For the text-containing cell, return its midpoint in [X, Y] coordinate format. 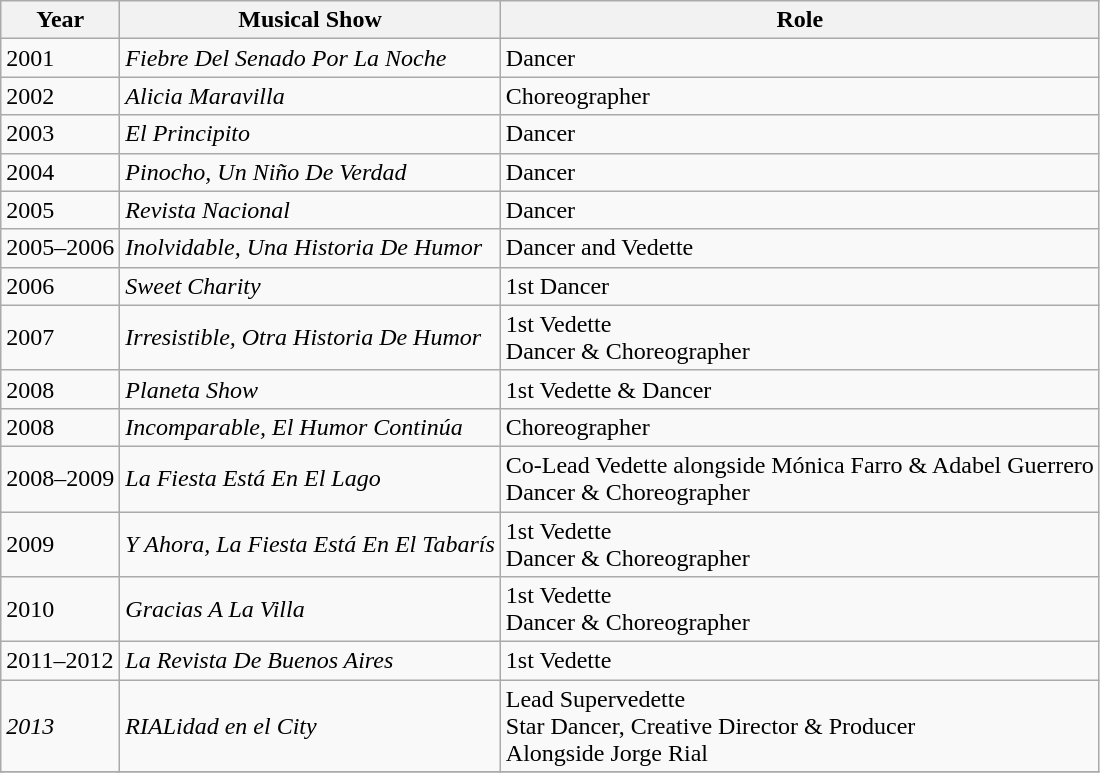
2013 [60, 726]
Role [800, 20]
Inolvidable, Una Historia De Humor [310, 248]
La Fiesta Está En El Lago [310, 478]
2007 [60, 338]
Co-Lead Vedette alongside Mónica Farro & Adabel GuerreroDancer & Choreographer [800, 478]
RIALidad en el City [310, 726]
2004 [60, 172]
Musical Show [310, 20]
Alicia Maravilla [310, 96]
Gracias A La Villa [310, 610]
1st Dancer [800, 286]
Y Ahora, La Fiesta Está En El Tabarís [310, 544]
Sweet Charity [310, 286]
2005–2006 [60, 248]
1st Vedette [800, 661]
Pinocho, Un Niño De Verdad [310, 172]
Lead SupervedetteStar Dancer, Creative Director & ProducerAlongside Jorge Rial [800, 726]
Year [60, 20]
Dancer and Vedette [800, 248]
La Revista De Buenos Aires [310, 661]
El Principito [310, 134]
1st Vedette & Dancer [800, 389]
2008–2009 [60, 478]
Planeta Show [310, 389]
Revista Nacional [310, 210]
2001 [60, 58]
2005 [60, 210]
2006 [60, 286]
2010 [60, 610]
Fiebre Del Senado Por La Noche [310, 58]
2011–2012 [60, 661]
2003 [60, 134]
2002 [60, 96]
Incomparable, El Humor Continúa [310, 427]
Irresistible, Otra Historia De Humor [310, 338]
2009 [60, 544]
